Pinpoint the cell where the given text exists, returning its [X, Y] midpoint coordinate. 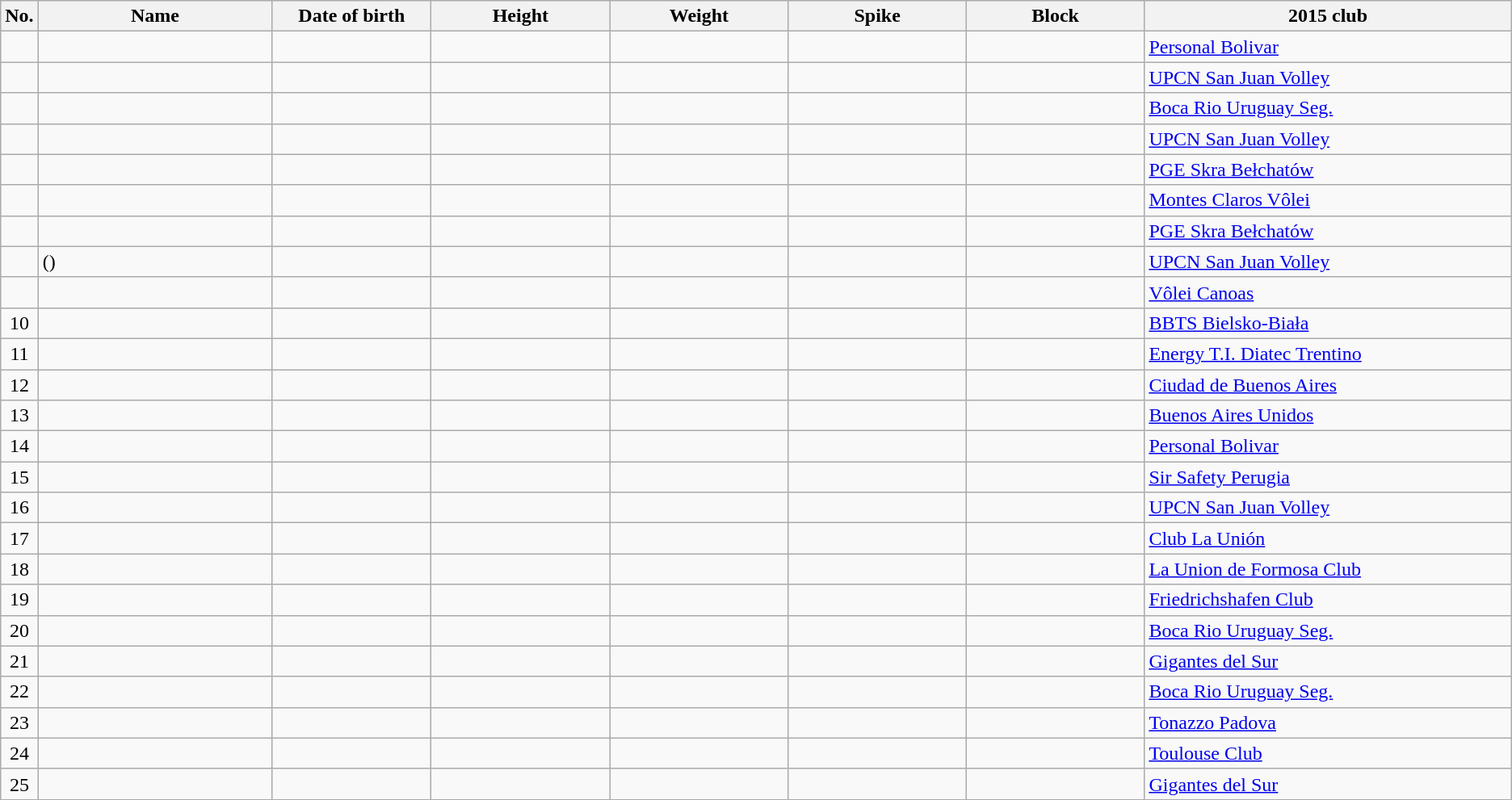
Toulouse Club [1328, 753]
Energy T.I. Diatec Trentino [1328, 354]
Vôlei Canoas [1328, 292]
Spike [877, 16]
22 [19, 692]
Montes Claros Vôlei [1328, 200]
Ciudad de Buenos Aires [1328, 385]
Name [155, 16]
12 [19, 385]
20 [19, 630]
24 [19, 753]
23 [19, 723]
La Union de Formosa Club [1328, 569]
Date of birth [352, 16]
11 [19, 354]
14 [19, 446]
15 [19, 477]
16 [19, 508]
17 [19, 538]
Block [1055, 16]
10 [19, 323]
Weight [699, 16]
21 [19, 661]
13 [19, 416]
Club La Unión [1328, 538]
Friedrichshafen Club [1328, 600]
Sir Safety Perugia [1328, 477]
25 [19, 784]
Height [520, 16]
18 [19, 569]
2015 club [1328, 16]
BBTS Bielsko-Biała [1328, 323]
No. [19, 16]
19 [19, 600]
Buenos Aires Unidos [1328, 416]
Tonazzo Padova [1328, 723]
() [155, 262]
